Detect which cell encompasses the target text, then output its (X, Y) center coordinate. 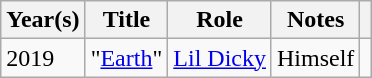
2019 (43, 58)
Notes (315, 20)
Year(s) (43, 20)
Title (126, 20)
"Earth" (126, 58)
Himself (315, 58)
Role (220, 20)
Lil Dicky (220, 58)
